Scan for the cell matching the given text and deliver its [X, Y] coordinate at center. 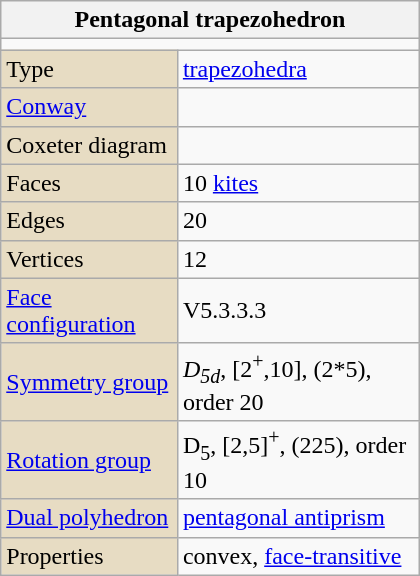
trapezohedra [298, 69]
Vertices [90, 259]
12 [298, 259]
Face configuration [90, 310]
Type [90, 69]
Properties [90, 556]
Edges [90, 221]
Rotation group [90, 460]
pentagonal antiprism [298, 518]
Dual polyhedron [90, 518]
Symmetry group [90, 382]
D5, [2,5]+, (225), order 10 [298, 460]
D5d, [2+,10], (2*5), order 20 [298, 382]
20 [298, 221]
Pentagonal trapezohedron [210, 20]
Coxeter diagram [90, 145]
10 kites [298, 183]
V5.3.3.3 [298, 310]
Conway [90, 107]
Faces [90, 183]
convex, face-transitive [298, 556]
